For the text-containing cell, return its midpoint in [X, Y] coordinate format. 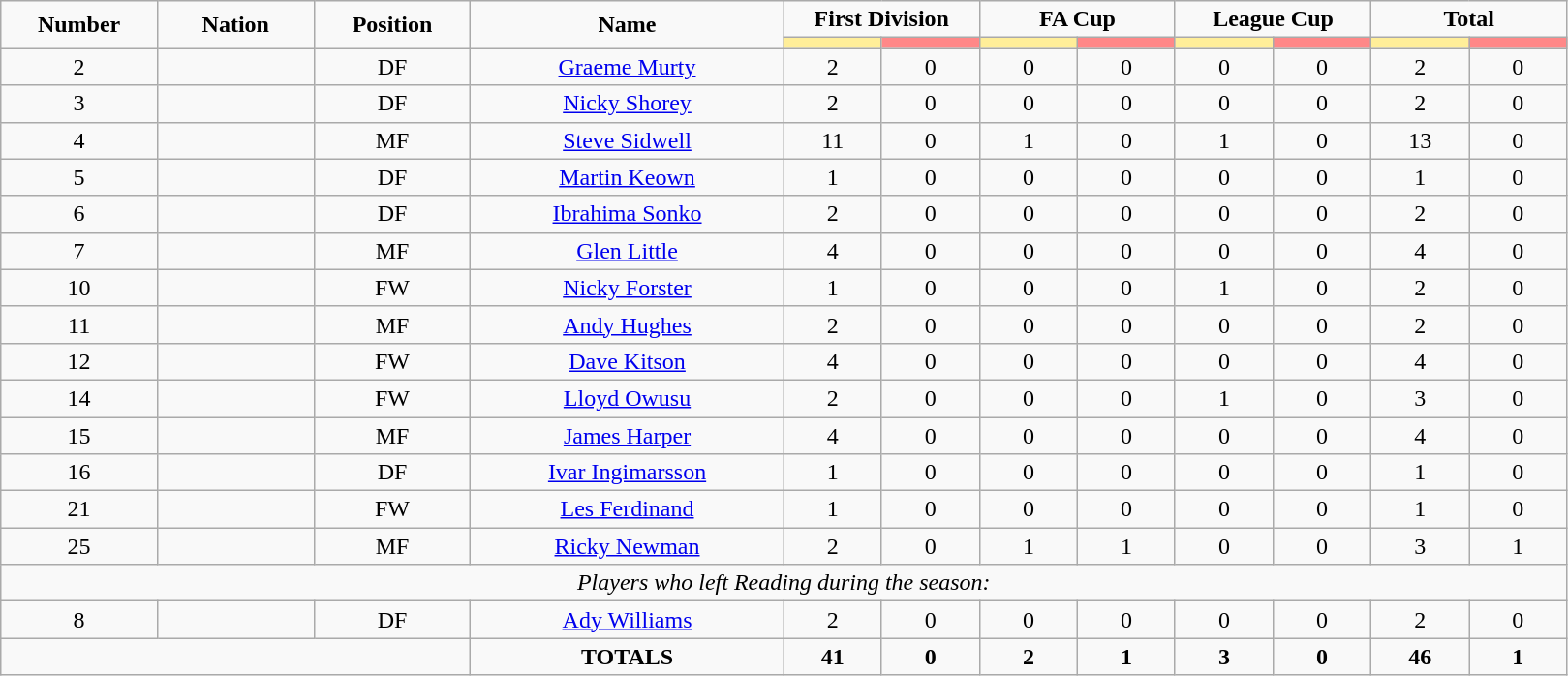
Steve Sidwell [628, 140]
James Harper [628, 435]
Ibrahima Sonko [628, 214]
Nicky Forster [628, 288]
Name [628, 25]
14 [79, 398]
8 [79, 620]
46 [1420, 657]
12 [79, 361]
First Division [881, 19]
Graeme Murty [628, 67]
Ivar Ingimarsson [628, 473]
League Cup [1273, 19]
Ricky Newman [628, 546]
25 [79, 546]
41 [833, 657]
Total [1469, 19]
6 [79, 214]
21 [79, 509]
5 [79, 177]
Les Ferdinand [628, 509]
Andy Hughes [628, 324]
Martin Keown [628, 177]
Nicky Shorey [628, 104]
TOTALS [628, 657]
Lloyd Owusu [628, 398]
Players who left Reading during the season: [784, 583]
10 [79, 288]
Ady Williams [628, 620]
15 [79, 435]
16 [79, 473]
Dave Kitson [628, 361]
FA Cup [1077, 19]
Number [79, 25]
Position [392, 25]
13 [1420, 140]
7 [79, 251]
Glen Little [628, 251]
Nation [235, 25]
